Identify which cell holds the provided text, then report its (X, Y) central coordinate. 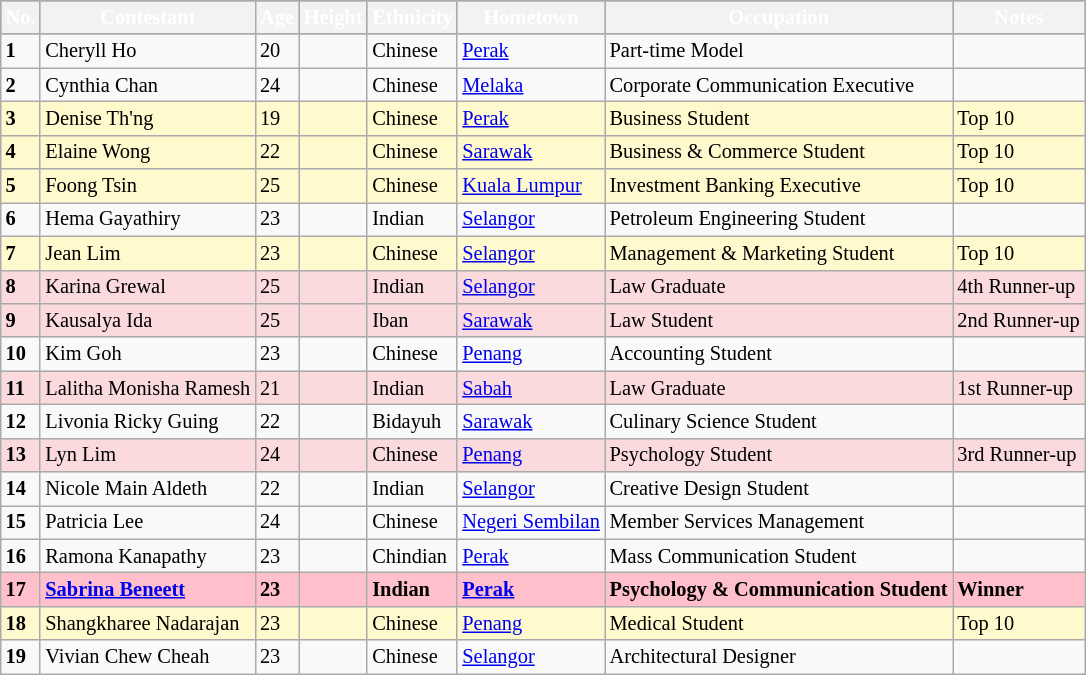
Occupation (779, 17)
Livonia Ricky Guing (148, 421)
Kausalya Ida (148, 320)
1 (21, 51)
Accounting Student (779, 354)
9 (21, 320)
Bidayuh (412, 421)
20 (277, 51)
Chindian (412, 556)
No. (21, 17)
Kim Goh (148, 354)
1st Runner-up (1018, 388)
17 (21, 589)
Vivian Chew Cheah (148, 657)
Negeri Sembilan (530, 522)
2nd Runner-up (1018, 320)
Shangkharee Nadarajan (148, 623)
Business Student (779, 118)
Denise Th'ng (148, 118)
Architectural Designer (779, 657)
21 (277, 388)
Patricia Lee (148, 522)
Investment Banking Executive (779, 186)
2 (21, 85)
Elaine Wong (148, 152)
8 (21, 287)
11 (21, 388)
Psychology Student (779, 455)
7 (21, 253)
Winner (1018, 589)
Business & Commerce Student (779, 152)
Karina Grewal (148, 287)
Cheryll Ho (148, 51)
Foong Tsin (148, 186)
10 (21, 354)
Contestant (148, 17)
Culinary Science Student (779, 421)
Corporate Communication Executive (779, 85)
Petroleum Engineering Student (779, 219)
13 (21, 455)
Medical Student (779, 623)
6 (21, 219)
Mass Communication Student (779, 556)
Ramona Kanapathy (148, 556)
Notes (1018, 17)
4 (21, 152)
Ethnicity (412, 17)
3 (21, 118)
Hometown (530, 17)
Nicole Main Aldeth (148, 489)
Height (334, 17)
15 (21, 522)
3rd Runner-up (1018, 455)
Part-time Model (779, 51)
Member Services Management (779, 522)
Melaka (530, 85)
Sabrina Beneett (148, 589)
4th Runner-up (1018, 287)
Law Student (779, 320)
Kuala Lumpur (530, 186)
Sabah (530, 388)
12 (21, 421)
Lalitha Monisha Ramesh (148, 388)
18 (21, 623)
Hema Gayathiry (148, 219)
Lyn Lim (148, 455)
14 (21, 489)
Creative Design Student (779, 489)
Management & Marketing Student (779, 253)
Age (277, 17)
5 (21, 186)
Cynthia Chan (148, 85)
Psychology & Communication Student (779, 589)
Iban (412, 320)
16 (21, 556)
Jean Lim (148, 253)
